Scan for the cell matching the given text and deliver its [x, y] coordinate at center. 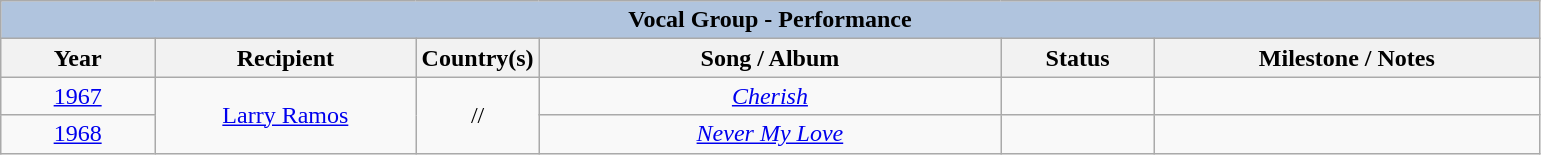
Country(s) [478, 58]
1967 [78, 96]
Status [1078, 58]
Vocal Group - Performance [770, 20]
Song / Album [770, 58]
Larry Ramos [286, 115]
Recipient [286, 58]
Milestone / Notes [1346, 58]
Never My Love [770, 134]
Year [78, 58]
1968 [78, 134]
Cherish [770, 96]
// [478, 115]
